Pinpoint the cell where the given text exists, returning its (x, y) midpoint coordinate. 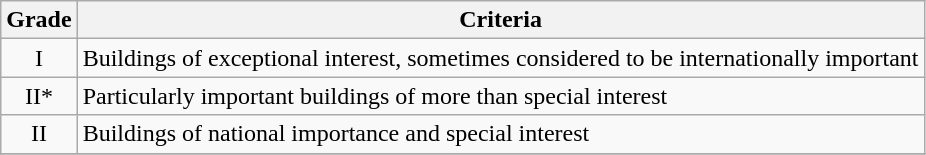
I (39, 58)
Buildings of exceptional interest, sometimes considered to be internationally important (500, 58)
Particularly important buildings of more than special interest (500, 96)
Grade (39, 20)
II* (39, 96)
Buildings of national importance and special interest (500, 134)
Criteria (500, 20)
II (39, 134)
